Scan for the cell matching the given text and deliver its (X, Y) coordinate at center. 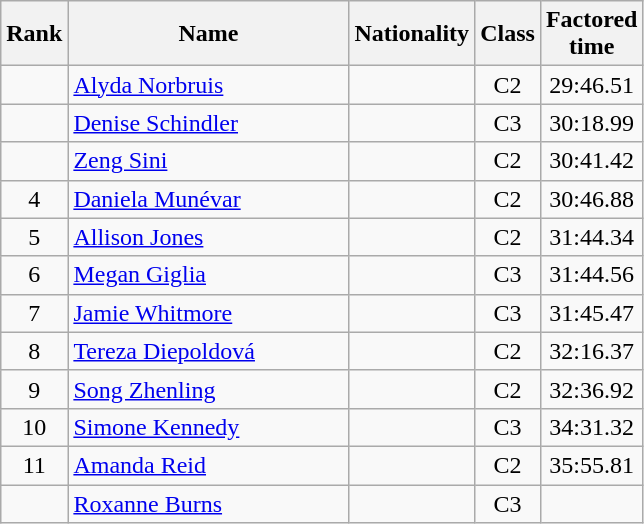
9 (34, 389)
10 (34, 427)
Daniela Munévar (208, 199)
30:46.88 (592, 199)
31:44.34 (592, 237)
34:31.32 (592, 427)
Name (208, 34)
32:36.92 (592, 389)
Nationality (412, 34)
29:46.51 (592, 85)
Jamie Whitmore (208, 313)
7 (34, 313)
35:55.81 (592, 465)
Allison Jones (208, 237)
30:41.42 (592, 161)
32:16.37 (592, 351)
6 (34, 275)
Denise Schindler (208, 123)
4 (34, 199)
Tereza Diepoldová (208, 351)
5 (34, 237)
31:45.47 (592, 313)
31:44.56 (592, 275)
Factoredtime (592, 34)
Simone Kennedy (208, 427)
Class (508, 34)
Megan Giglia (208, 275)
Amanda Reid (208, 465)
8 (34, 351)
11 (34, 465)
Zeng Sini (208, 161)
Rank (34, 34)
30:18.99 (592, 123)
Song Zhenling (208, 389)
Roxanne Burns (208, 503)
Alyda Norbruis (208, 85)
